Capture the cell that displays the provided text and extract its (x, y) central coordinate. 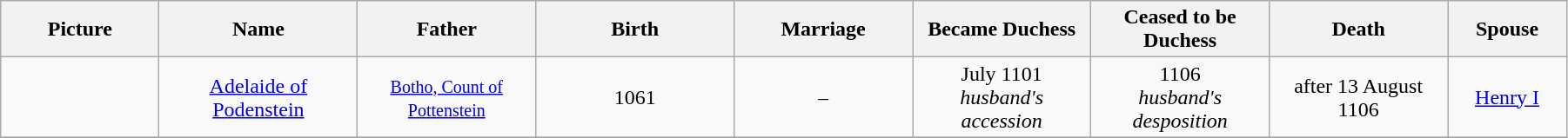
Henry I (1507, 97)
Ceased to be Duchess (1180, 30)
Botho, Count of Pottenstein (447, 97)
Picture (80, 30)
Spouse (1507, 30)
Became Duchess (1002, 30)
Marriage (823, 30)
Name (258, 30)
Death (1359, 30)
Father (447, 30)
1061 (635, 97)
July 1101husband's accession (1002, 97)
Adelaide of Podenstein (258, 97)
1106husband's desposition (1180, 97)
Birth (635, 30)
after 13 August 1106 (1359, 97)
– (823, 97)
